Extract the (X, Y) coordinate from the center of the cell holding the provided text.  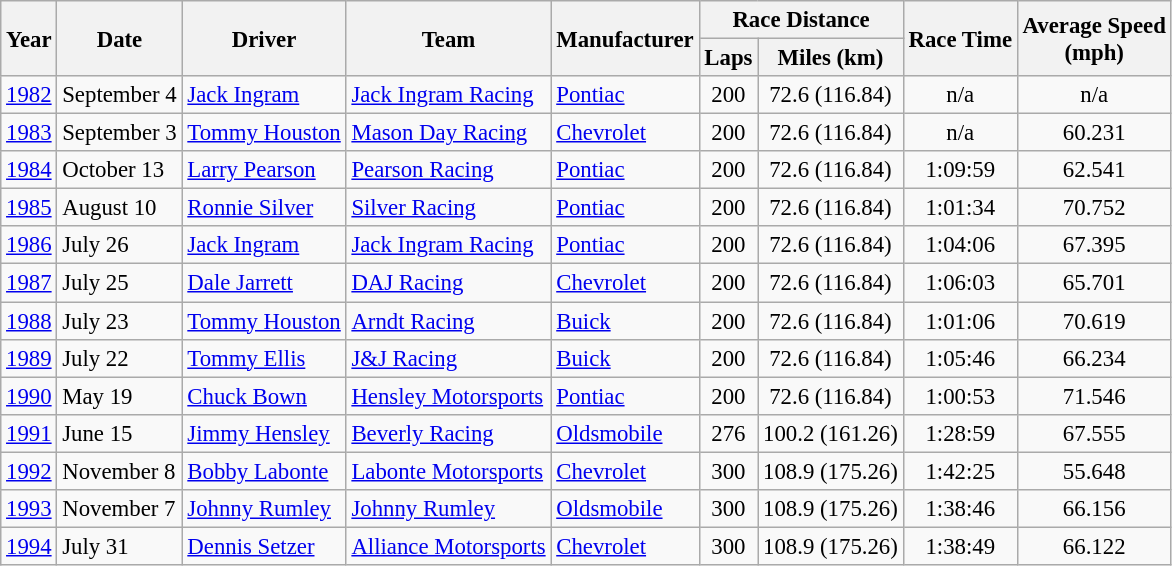
Race Time (960, 38)
J&J Racing (448, 358)
Dale Jarrett (264, 283)
July 26 (120, 245)
Year (29, 38)
June 15 (120, 433)
Silver Racing (448, 208)
Team (448, 38)
August 10 (120, 208)
Driver (264, 38)
1:04:06 (960, 245)
1984 (29, 170)
Bobby Labonte (264, 471)
1991 (29, 433)
November 8 (120, 471)
1982 (29, 95)
1:09:59 (960, 170)
1:42:25 (960, 471)
Dennis Setzer (264, 546)
1:38:49 (960, 546)
July 23 (120, 321)
1994 (29, 546)
66.156 (1094, 509)
1988 (29, 321)
Miles (km) (830, 58)
July 22 (120, 358)
Alliance Motorsports (448, 546)
1983 (29, 133)
Larry Pearson (264, 170)
Mason Day Racing (448, 133)
1985 (29, 208)
October 13 (120, 170)
1:28:59 (960, 433)
Tommy Ellis (264, 358)
70.752 (1094, 208)
67.555 (1094, 433)
100.2 (161.26) (830, 433)
Laps (728, 58)
1986 (29, 245)
71.546 (1094, 396)
November 7 (120, 509)
July 31 (120, 546)
September 4 (120, 95)
May 19 (120, 396)
276 (728, 433)
1:01:06 (960, 321)
1:05:46 (960, 358)
65.701 (1094, 283)
1993 (29, 509)
Pearson Racing (448, 170)
Hensley Motorsports (448, 396)
Labonte Motorsports (448, 471)
Average Speed(mph) (1094, 38)
Beverly Racing (448, 433)
Manufacturer (625, 38)
July 25 (120, 283)
Chuck Bown (264, 396)
55.648 (1094, 471)
1:01:34 (960, 208)
1:06:03 (960, 283)
Date (120, 38)
1990 (29, 396)
1987 (29, 283)
1992 (29, 471)
66.122 (1094, 546)
66.234 (1094, 358)
1:00:53 (960, 396)
70.619 (1094, 321)
Jimmy Hensley (264, 433)
Ronnie Silver (264, 208)
1989 (29, 358)
September 3 (120, 133)
Arndt Racing (448, 321)
60.231 (1094, 133)
1:38:46 (960, 509)
67.395 (1094, 245)
62.541 (1094, 170)
DAJ Racing (448, 283)
Race Distance (801, 20)
